Scan for the cell matching the given text and deliver its [X, Y] coordinate at center. 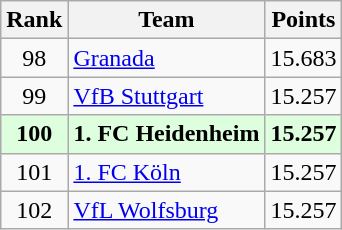
VfL Wolfsburg [166, 210]
1. FC Heidenheim [166, 134]
Granada [166, 58]
15.683 [304, 58]
101 [34, 172]
Team [166, 20]
99 [34, 96]
102 [34, 210]
100 [34, 134]
Points [304, 20]
VfB Stuttgart [166, 96]
1. FC Köln [166, 172]
Rank [34, 20]
98 [34, 58]
